Output the [x, y] coordinate of the center of the cell containing the given text.  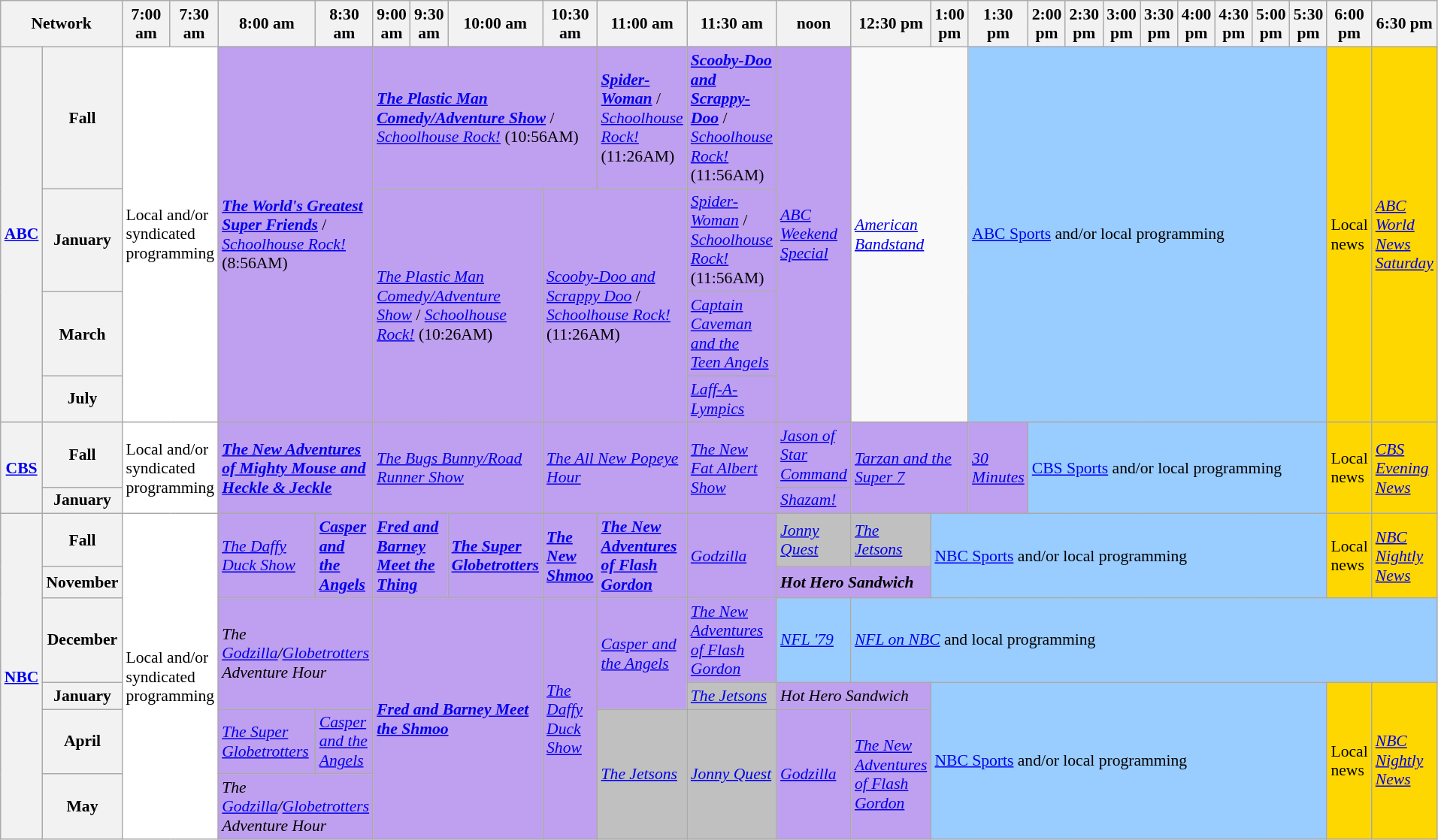
The Plastic Man Comedy/Adventure Show / Schoolhouse Rock! (10:56AM) [485, 117]
ABC Sports and/or local programming [1147, 234]
ABC World News Saturday [1404, 234]
April [82, 742]
The New Fat Albert Show [732, 468]
4:30 pm [1234, 24]
December [82, 640]
Shazam! [813, 500]
American Bandstand [910, 234]
6:00 pm [1349, 24]
November [82, 583]
Fred and Barney Meet the Thing [410, 556]
12:30 pm [891, 24]
CBS Sports and/or local programming [1178, 468]
NBC [22, 676]
5:30 pm [1309, 24]
Spider-Woman / Schoolhouse Rock! (11:26AM) [642, 117]
The Plastic Man Comedy/Adventure Show / Schoolhouse Rock! (10:26AM) [458, 305]
The All New Popeye Hour [615, 468]
11:30 am [732, 24]
The World's Greatest Super Friends / Schoolhouse Rock! (8:56AM) [295, 234]
The Bugs Bunny/Road Runner Show [458, 468]
7:30 am [194, 24]
Captain Caveman and the Teen Angels [732, 334]
The New Adventures of Mighty Mouse and Heckle & Jeckle [295, 468]
30 Minutes [998, 468]
3:00 pm [1122, 24]
NFL on NBC and local programming [1144, 640]
NFL '79 [813, 640]
6:30 pm [1404, 24]
Fred and Barney Meet the Shmoo [458, 718]
May [82, 807]
Tarzan and the Super 7 [910, 468]
Laff-A-Lympics [732, 400]
10:00 am [495, 24]
The New Shmoo [570, 556]
8:00 am [267, 24]
8:30 am [344, 24]
CBS [22, 468]
3:30 pm [1159, 24]
Jason of Star Command [813, 455]
7:00 am [146, 24]
Network [62, 24]
ABC [22, 234]
Scooby-Doo and Scrappy Doo / Schoolhouse Rock! (11:26AM) [615, 305]
1:00 pm [949, 24]
10:30 am [570, 24]
9:30 am [429, 24]
noon [813, 24]
4:00 pm [1197, 24]
Spider-Woman / Schoolhouse Rock! (11:56AM) [732, 240]
CBS Evening News [1404, 468]
9:00 am [392, 24]
July [82, 400]
2:30 pm [1084, 24]
ABC Weekend Special [813, 234]
11:00 am [642, 24]
5:00 pm [1271, 24]
1:30 pm [998, 24]
2:00 pm [1047, 24]
March [82, 334]
Scooby-Doo and Scrappy-Doo / Schoolhouse Rock! (11:56AM) [732, 117]
